Detect which cell encompasses the target text, then output its (X, Y) center coordinate. 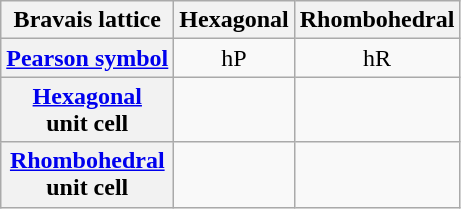
hP (234, 58)
Hexagonalunit cell (88, 110)
Hexagonal (234, 20)
Rhombohedralunit cell (88, 174)
Rhombohedral (377, 20)
hR (377, 58)
Bravais lattice (88, 20)
Pearson symbol (88, 58)
